Scan for the cell matching the given text and deliver its [X, Y] coordinate at center. 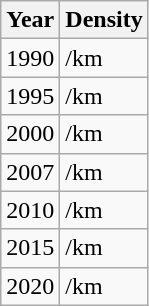
2015 [30, 248]
Density [104, 20]
2010 [30, 210]
2000 [30, 134]
1995 [30, 96]
Year [30, 20]
2007 [30, 172]
1990 [30, 58]
2020 [30, 286]
